Detect which cell encompasses the target text, then output its (x, y) center coordinate. 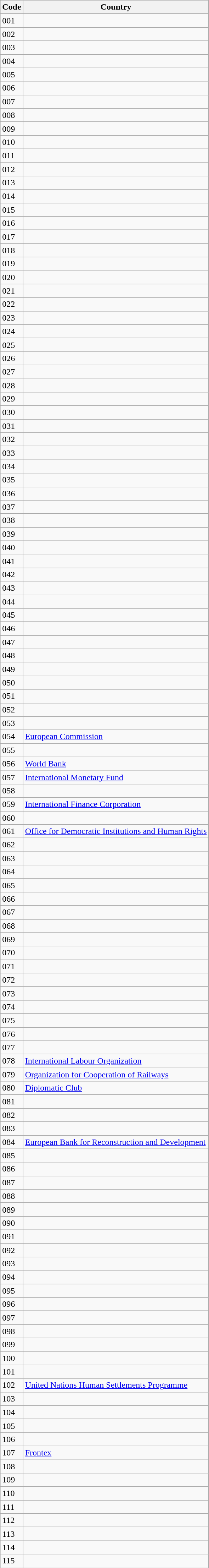
021 (12, 291)
014 (12, 196)
022 (12, 304)
008 (12, 115)
103 (12, 1399)
095 (12, 1291)
111 (12, 1507)
031 (12, 426)
086 (12, 1169)
010 (12, 142)
003 (12, 48)
081 (12, 1102)
Code (12, 7)
102 (12, 1385)
026 (12, 358)
080 (12, 1088)
001 (12, 21)
040 (12, 547)
012 (12, 169)
077 (12, 1048)
055 (12, 750)
International Monetary Fund (116, 777)
069 (12, 939)
087 (12, 1182)
037 (12, 507)
047 (12, 642)
073 (12, 993)
Frontex (116, 1453)
094 (12, 1277)
076 (12, 1034)
100 (12, 1358)
020 (12, 277)
066 (12, 899)
106 (12, 1439)
064 (12, 872)
078 (12, 1061)
104 (12, 1412)
091 (12, 1236)
107 (12, 1453)
092 (12, 1250)
060 (12, 818)
023 (12, 318)
043 (12, 588)
044 (12, 602)
036 (12, 493)
019 (12, 264)
015 (12, 210)
115 (12, 1561)
054 (12, 737)
033 (12, 453)
083 (12, 1129)
European Commission (116, 737)
096 (12, 1304)
061 (12, 831)
084 (12, 1142)
051 (12, 696)
Diplomatic Club (116, 1088)
097 (12, 1318)
105 (12, 1426)
085 (12, 1155)
046 (12, 629)
007 (12, 102)
039 (12, 534)
114 (12, 1547)
068 (12, 926)
016 (12, 223)
113 (12, 1534)
067 (12, 912)
074 (12, 1007)
029 (12, 399)
072 (12, 980)
032 (12, 439)
099 (12, 1345)
050 (12, 683)
World Bank (116, 764)
038 (12, 520)
042 (12, 574)
110 (12, 1493)
004 (12, 61)
European Bank for Reconstruction and Development (116, 1142)
093 (12, 1264)
063 (12, 858)
108 (12, 1466)
057 (12, 777)
052 (12, 710)
090 (12, 1223)
056 (12, 764)
028 (12, 385)
058 (12, 791)
027 (12, 372)
002 (12, 34)
034 (12, 466)
030 (12, 413)
059 (12, 804)
018 (12, 250)
025 (12, 345)
082 (12, 1115)
United Nations Human Settlements Programme (116, 1385)
088 (12, 1196)
International Labour Organization (116, 1061)
009 (12, 129)
079 (12, 1075)
101 (12, 1372)
Office for Democratic Institutions and Human Rights (116, 831)
024 (12, 331)
048 (12, 656)
045 (12, 615)
006 (12, 88)
070 (12, 953)
International Finance Corporation (116, 804)
013 (12, 183)
049 (12, 669)
017 (12, 237)
071 (12, 966)
041 (12, 561)
053 (12, 723)
098 (12, 1331)
109 (12, 1480)
011 (12, 155)
112 (12, 1520)
062 (12, 845)
Country (116, 7)
075 (12, 1020)
035 (12, 480)
005 (12, 75)
065 (12, 885)
089 (12, 1209)
Organization for Cooperation of Railways (116, 1075)
